Capture the cell that displays the provided text and extract its (X, Y) central coordinate. 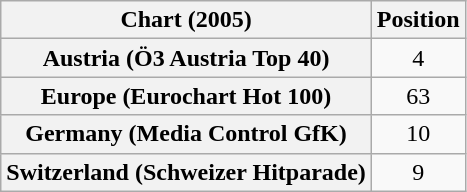
63 (418, 96)
10 (418, 134)
Austria (Ö3 Austria Top 40) (186, 58)
Switzerland (Schweizer Hitparade) (186, 172)
9 (418, 172)
Germany (Media Control GfK) (186, 134)
Chart (2005) (186, 20)
Position (418, 20)
4 (418, 58)
Europe (Eurochart Hot 100) (186, 96)
